Detect which cell encompasses the target text, then output its [x, y] center coordinate. 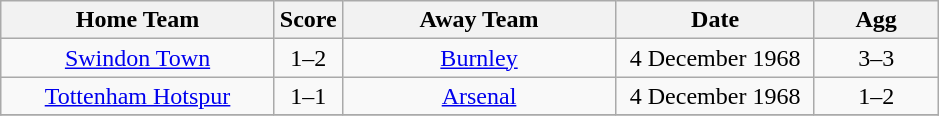
Home Team [138, 20]
Agg [876, 20]
Arsenal [479, 96]
Score [308, 20]
3–3 [876, 58]
Burnley [479, 58]
Away Team [479, 20]
Date [716, 20]
Swindon Town [138, 58]
1–1 [308, 96]
Tottenham Hotspur [138, 96]
